Extract the (x, y) coordinate from the center of the cell holding the provided text.  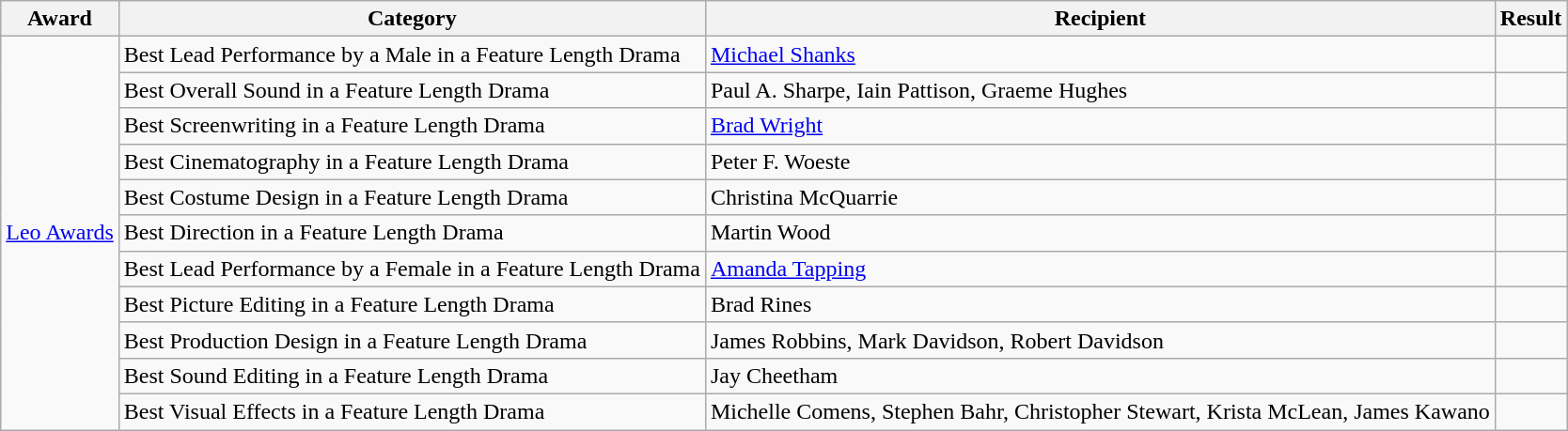
Best Visual Effects in a Feature Length Drama (412, 411)
Award (60, 19)
Brad Wright (1100, 126)
Recipient (1100, 19)
Best Cinematography in a Feature Length Drama (412, 162)
James Robbins, Mark Davidson, Robert Davidson (1100, 340)
Best Screenwriting in a Feature Length Drama (412, 126)
Leo Awards (60, 233)
Category (412, 19)
Best Costume Design in a Feature Length Drama (412, 197)
Best Sound Editing in a Feature Length Drama (412, 376)
Best Lead Performance by a Female in a Feature Length Drama (412, 269)
Martin Wood (1100, 233)
Best Production Design in a Feature Length Drama (412, 340)
Best Lead Performance by a Male in a Feature Length Drama (412, 54)
Michael Shanks (1100, 54)
Result (1530, 19)
Best Direction in a Feature Length Drama (412, 233)
Best Picture Editing in a Feature Length Drama (412, 304)
Peter F. Woeste (1100, 162)
Best Overall Sound in a Feature Length Drama (412, 90)
Paul A. Sharpe, Iain Pattison, Graeme Hughes (1100, 90)
Jay Cheetham (1100, 376)
Michelle Comens, Stephen Bahr, Christopher Stewart, Krista McLean, James Kawano (1100, 411)
Christina McQuarrie (1100, 197)
Brad Rines (1100, 304)
Amanda Tapping (1100, 269)
